Return [x, y] of the center of cell containing provided text 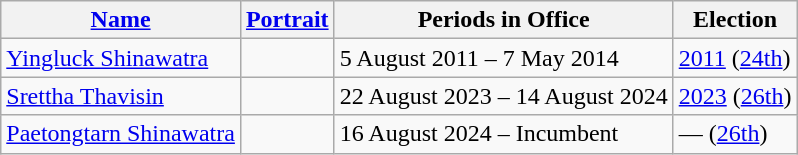
Yingluck Shinawatra [121, 58]
2023 (26th) [735, 96]
Srettha Thavisin [121, 96]
22 August 2023 – 14 August 2024 [504, 96]
Name [121, 20]
16 August 2024 – Incumbent [504, 134]
Election [735, 20]
5 August 2011 – 7 May 2014 [504, 58]
— (26th) [735, 134]
Periods in Office [504, 20]
Portrait [287, 20]
2011 (24th) [735, 58]
Paetongtarn Shinawatra [121, 134]
